From the cell containing the given text, extract its center point as (X, Y) coordinate. 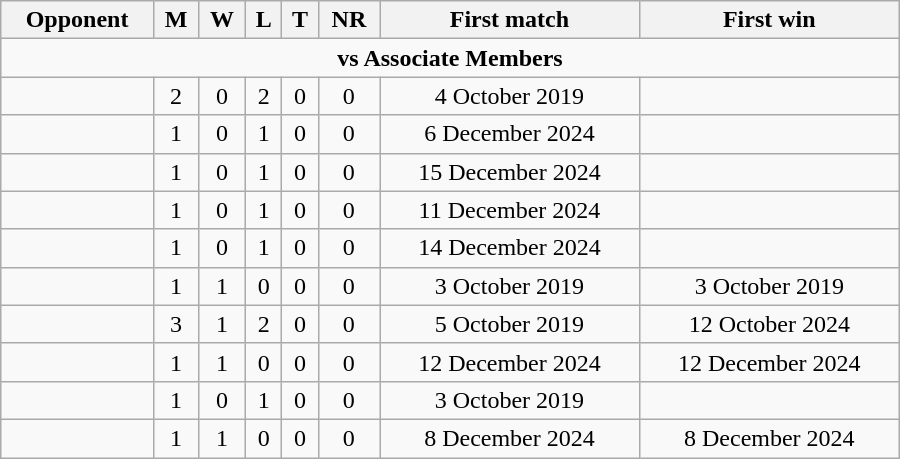
First match (510, 20)
5 October 2019 (510, 324)
6 December 2024 (510, 134)
NR (348, 20)
11 December 2024 (510, 210)
vs Associate Members (450, 58)
W (222, 20)
3 (176, 324)
15 December 2024 (510, 172)
12 October 2024 (769, 324)
First win (769, 20)
14 December 2024 (510, 248)
4 October 2019 (510, 96)
T (300, 20)
Opponent (78, 20)
L (264, 20)
M (176, 20)
